Search for the cell housing the specified text and yield its (X, Y) center coordinate. 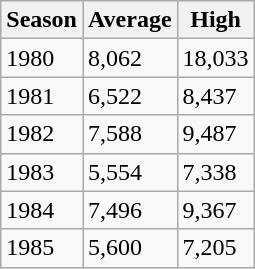
Average (130, 20)
7,496 (130, 210)
Season (42, 20)
High (216, 20)
1980 (42, 58)
7,588 (130, 134)
1983 (42, 172)
7,205 (216, 248)
1985 (42, 248)
8,437 (216, 96)
1982 (42, 134)
9,367 (216, 210)
18,033 (216, 58)
8,062 (130, 58)
5,554 (130, 172)
5,600 (130, 248)
6,522 (130, 96)
1984 (42, 210)
7,338 (216, 172)
9,487 (216, 134)
1981 (42, 96)
